Output the [x, y] coordinate of the center of the cell containing the given text.  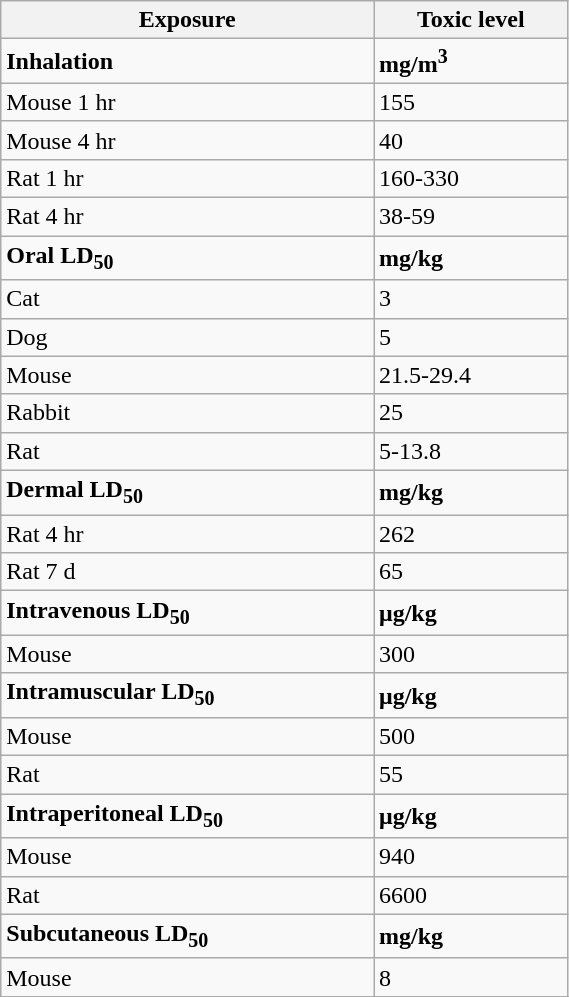
Rat 7 d [188, 572]
Dermal LD50 [188, 492]
55 [472, 775]
Dog [188, 337]
Mouse 4 hr [188, 140]
160-330 [472, 178]
38-59 [472, 217]
940 [472, 857]
Exposure [188, 20]
3 [472, 299]
500 [472, 736]
Toxic level [472, 20]
Cat [188, 299]
65 [472, 572]
40 [472, 140]
300 [472, 654]
mg/m3 [472, 62]
Inhalation [188, 62]
Rabbit [188, 413]
Oral LD50 [188, 258]
Subcutaneous LD50 [188, 936]
Intravenous LD50 [188, 613]
8 [472, 977]
5 [472, 337]
6600 [472, 895]
262 [472, 534]
Intraperitoneal LD50 [188, 816]
Intramuscular LD50 [188, 695]
5-13.8 [472, 451]
Rat 1 hr [188, 178]
21.5-29.4 [472, 375]
155 [472, 102]
25 [472, 413]
Mouse 1 hr [188, 102]
